Search for the cell housing the specified text and yield its (X, Y) center coordinate. 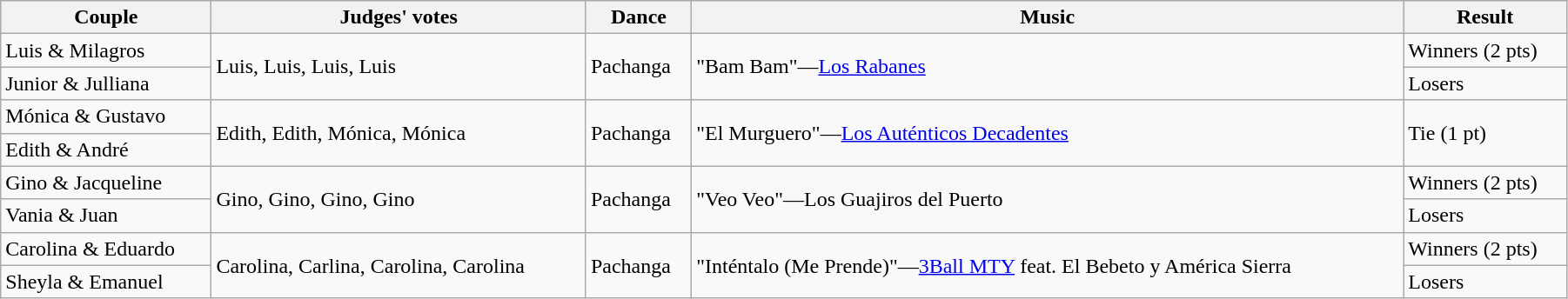
Luis, Luis, Luis, Luis (399, 67)
"Inténtalo (Me Prende)"—3Ball MTY feat. El Bebeto y América Sierra (1048, 265)
"Bam Bam"—Los Rabanes (1048, 67)
Music (1048, 17)
Junior & Julliana (106, 83)
Edith, Edith, Mónica, Mónica (399, 133)
Carolina, Carlina, Carolina, Carolina (399, 265)
"Veo Veo"—Los Guajiros del Puerto (1048, 199)
Couple (106, 17)
Carolina & Eduardo (106, 249)
Luis & Milagros (106, 50)
Sheyla & Emanuel (106, 282)
Tie (1 pt) (1485, 133)
"El Murguero"—Los Auténticos Decadentes (1048, 133)
Result (1485, 17)
Gino, Gino, Gino, Gino (399, 199)
Mónica & Gustavo (106, 116)
Gino & Jacqueline (106, 183)
Dance (639, 17)
Edith & André (106, 149)
Judges' votes (399, 17)
Vania & Juan (106, 216)
